Capture the cell that displays the provided text and extract its (x, y) central coordinate. 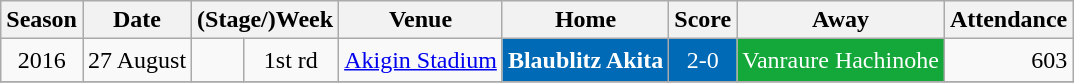
(Stage/)Week (266, 20)
2-0 (703, 60)
Date (136, 20)
27 August (136, 60)
Blaublitz Akita (585, 60)
Score (703, 20)
Attendance (1008, 20)
1st rd (291, 60)
603 (1008, 60)
Away (841, 20)
Akigin Stadium (421, 60)
Home (585, 20)
2016 (42, 60)
Season (42, 20)
Venue (421, 20)
Vanraure Hachinohe (841, 60)
